Detect which cell encompasses the target text, then output its [x, y] center coordinate. 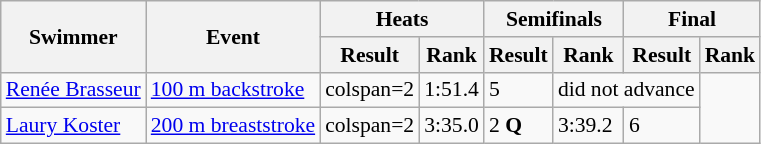
did not advance [626, 90]
Final [692, 19]
Event [233, 36]
100 m backstroke [233, 90]
Laury Koster [74, 126]
2 Q [518, 126]
Heats [402, 19]
Swimmer [74, 36]
1:51.4 [452, 90]
3:35.0 [452, 126]
6 [662, 126]
3:39.2 [588, 126]
Renée Brasseur [74, 90]
Semifinals [554, 19]
5 [518, 90]
200 m breaststroke [233, 126]
